Return [x, y] of the center of cell containing provided text 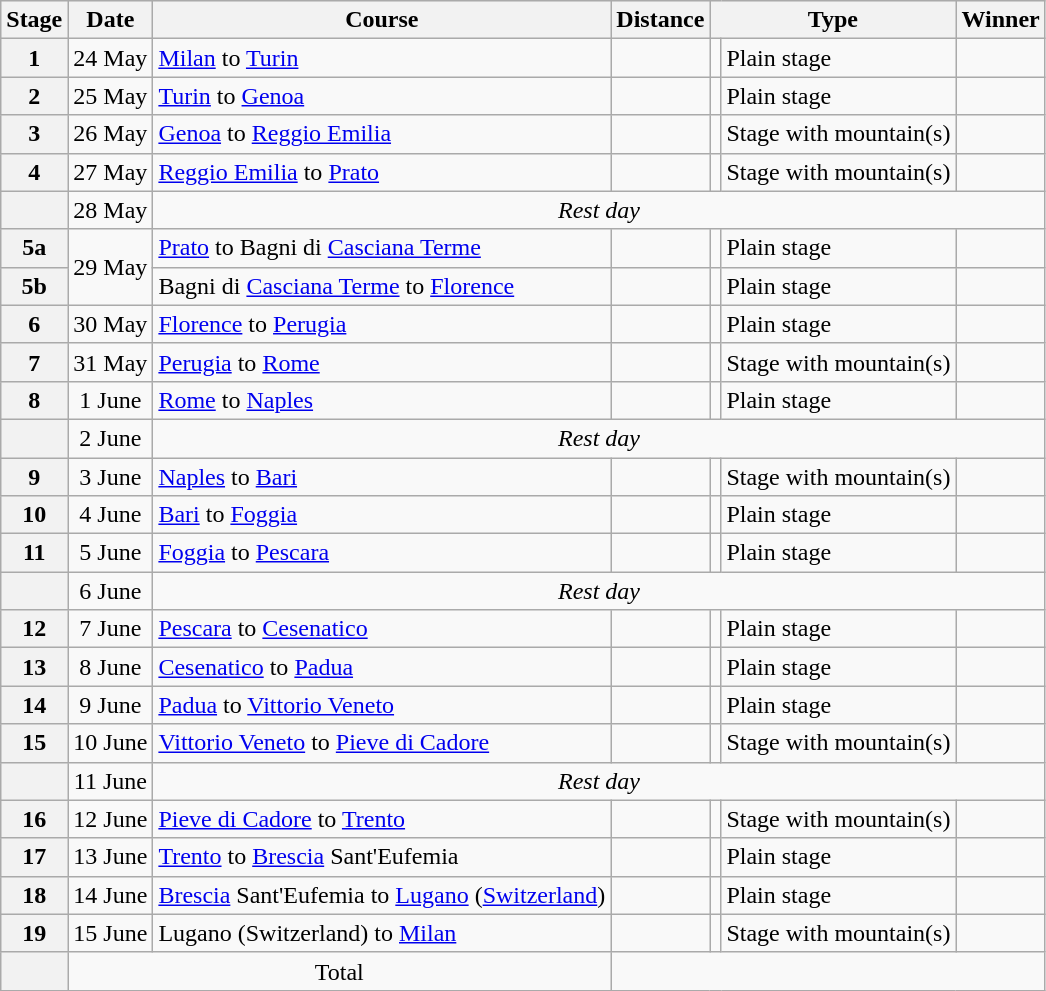
29 May [110, 267]
Bari to Foggia [382, 515]
Course [382, 20]
12 June [110, 819]
31 May [110, 362]
Trento to Brescia Sant'Eufemia [382, 857]
10 [34, 515]
Milan to Turin [382, 58]
15 June [110, 933]
Genoa to Reggio Emilia [382, 134]
Prato to Bagni di Casciana Terme [382, 248]
Brescia Sant'Eufemia to Lugano (Switzerland) [382, 895]
27 May [110, 172]
9 June [110, 705]
6 June [110, 591]
Padua to Vittorio Veneto [382, 705]
15 [34, 743]
16 [34, 819]
19 [34, 933]
1 June [110, 400]
1 [34, 58]
7 June [110, 629]
Naples to Bari [382, 477]
5a [34, 248]
Bagni di Casciana Terme to Florence [382, 286]
17 [34, 857]
18 [34, 895]
Perugia to Rome [382, 362]
Winner [1000, 20]
8 [34, 400]
25 May [110, 96]
Pescara to Cesenatico [382, 629]
Reggio Emilia to Prato [382, 172]
14 June [110, 895]
Lugano (Switzerland) to Milan [382, 933]
30 May [110, 324]
Vittorio Veneto to Pieve di Cadore [382, 743]
3 June [110, 477]
12 [34, 629]
9 [34, 477]
Florence to Perugia [382, 324]
4 June [110, 515]
Turin to Genoa [382, 96]
14 [34, 705]
5 June [110, 553]
6 [34, 324]
Type [833, 20]
26 May [110, 134]
2 June [110, 438]
28 May [110, 210]
24 May [110, 58]
2 [34, 96]
8 June [110, 667]
11 June [110, 781]
Total [340, 971]
Rome to Naples [382, 400]
Distance [660, 20]
3 [34, 134]
4 [34, 172]
Stage [34, 20]
Foggia to Pescara [382, 553]
5b [34, 286]
13 [34, 667]
Pieve di Cadore to Trento [382, 819]
Cesenatico to Padua [382, 667]
13 June [110, 857]
10 June [110, 743]
11 [34, 553]
Date [110, 20]
7 [34, 362]
